Determine the [x, y] coordinate at the center of the cell enclosing the given text.  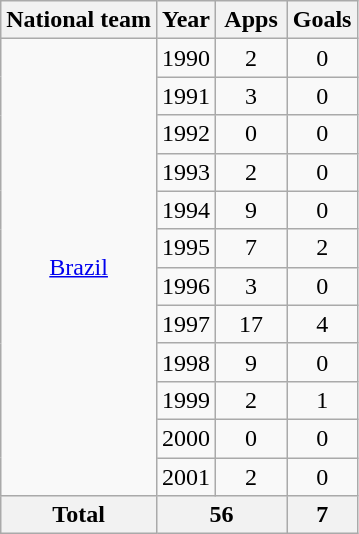
1993 [186, 172]
Total [79, 515]
1999 [186, 400]
1996 [186, 286]
Apps [252, 20]
17 [252, 324]
National team [79, 20]
1994 [186, 210]
1990 [186, 58]
1992 [186, 134]
1991 [186, 96]
1998 [186, 362]
Brazil [79, 268]
Year [186, 20]
56 [221, 515]
2001 [186, 477]
Goals [322, 20]
1997 [186, 324]
2000 [186, 438]
1 [322, 400]
4 [322, 324]
1995 [186, 248]
